Pinpoint the cell where the given text exists, returning its [x, y] midpoint coordinate. 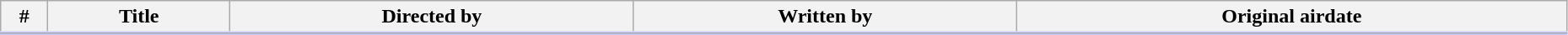
Title [139, 17]
Original airdate [1291, 17]
Directed by [432, 17]
Written by [825, 17]
# [24, 17]
